Pinpoint the cell where the given text exists, returning its [x, y] midpoint coordinate. 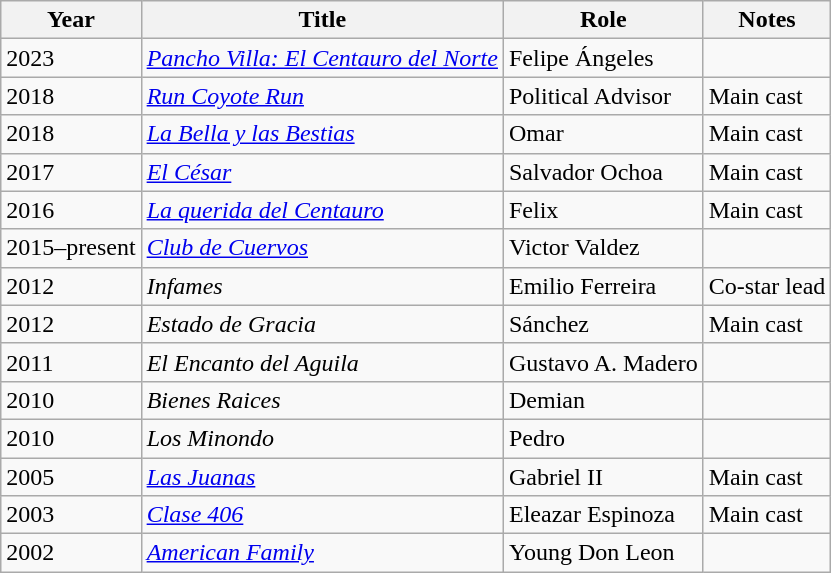
American Family [322, 553]
2003 [71, 515]
2011 [71, 362]
La querida del Centauro [322, 210]
Los Minondo [322, 438]
Run Coyote Run [322, 96]
Victor Valdez [603, 248]
Felipe Ángeles [603, 58]
Clase 406 [322, 515]
2017 [71, 172]
Demian [603, 400]
Bienes Raices [322, 400]
Gustavo A. Madero [603, 362]
Role [603, 20]
Eleazar Espinoza [603, 515]
Pancho Villa: El Centauro del Norte [322, 58]
Omar [603, 134]
2005 [71, 477]
El César [322, 172]
2015–present [71, 248]
Estado de Gracia [322, 324]
Co-star lead [767, 286]
2002 [71, 553]
Title [322, 20]
El Encanto del Aguila [322, 362]
Notes [767, 20]
Infames [322, 286]
Las Juanas [322, 477]
Political Advisor [603, 96]
Sánchez [603, 324]
La Bella y las Bestias [322, 134]
2016 [71, 210]
Year [71, 20]
Club de Cuervos [322, 248]
Pedro [603, 438]
Emilio Ferreira [603, 286]
Gabriel II [603, 477]
Salvador Ochoa [603, 172]
Young Don Leon [603, 553]
2023 [71, 58]
Felix [603, 210]
